Return (X, Y) of the center of cell containing provided text 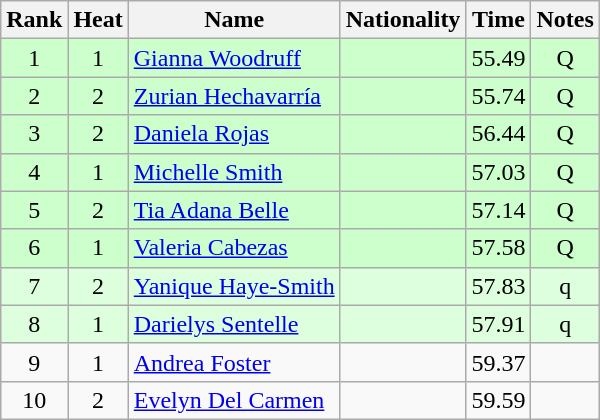
Andrea Foster (234, 362)
3 (34, 134)
7 (34, 286)
Name (234, 20)
Evelyn Del Carmen (234, 400)
57.83 (498, 286)
Rank (34, 20)
Heat (98, 20)
Nationality (403, 20)
Tia Adana Belle (234, 210)
8 (34, 324)
55.74 (498, 96)
Daniela Rojas (234, 134)
Valeria Cabezas (234, 248)
55.49 (498, 58)
Notes (565, 20)
Darielys Sentelle (234, 324)
59.37 (498, 362)
57.58 (498, 248)
Gianna Woodruff (234, 58)
9 (34, 362)
57.03 (498, 172)
56.44 (498, 134)
10 (34, 400)
Zurian Hechavarría (234, 96)
5 (34, 210)
57.14 (498, 210)
Time (498, 20)
57.91 (498, 324)
Yanique Haye-Smith (234, 286)
6 (34, 248)
59.59 (498, 400)
Michelle Smith (234, 172)
4 (34, 172)
